Find where the given text appears and provide that cell's center as (x, y) coordinate. 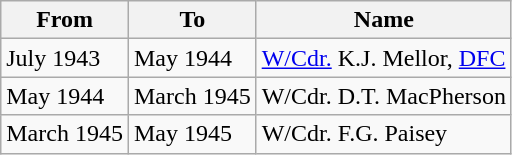
July 1943 (65, 58)
To (192, 20)
Name (384, 20)
W/Cdr. K.J. Mellor, DFC (384, 58)
W/Cdr. D.T. MacPherson (384, 96)
May 1945 (192, 134)
W/Cdr. F.G. Paisey (384, 134)
From (65, 20)
